Extract the [x, y] coordinate from the center of the cell holding the provided text.  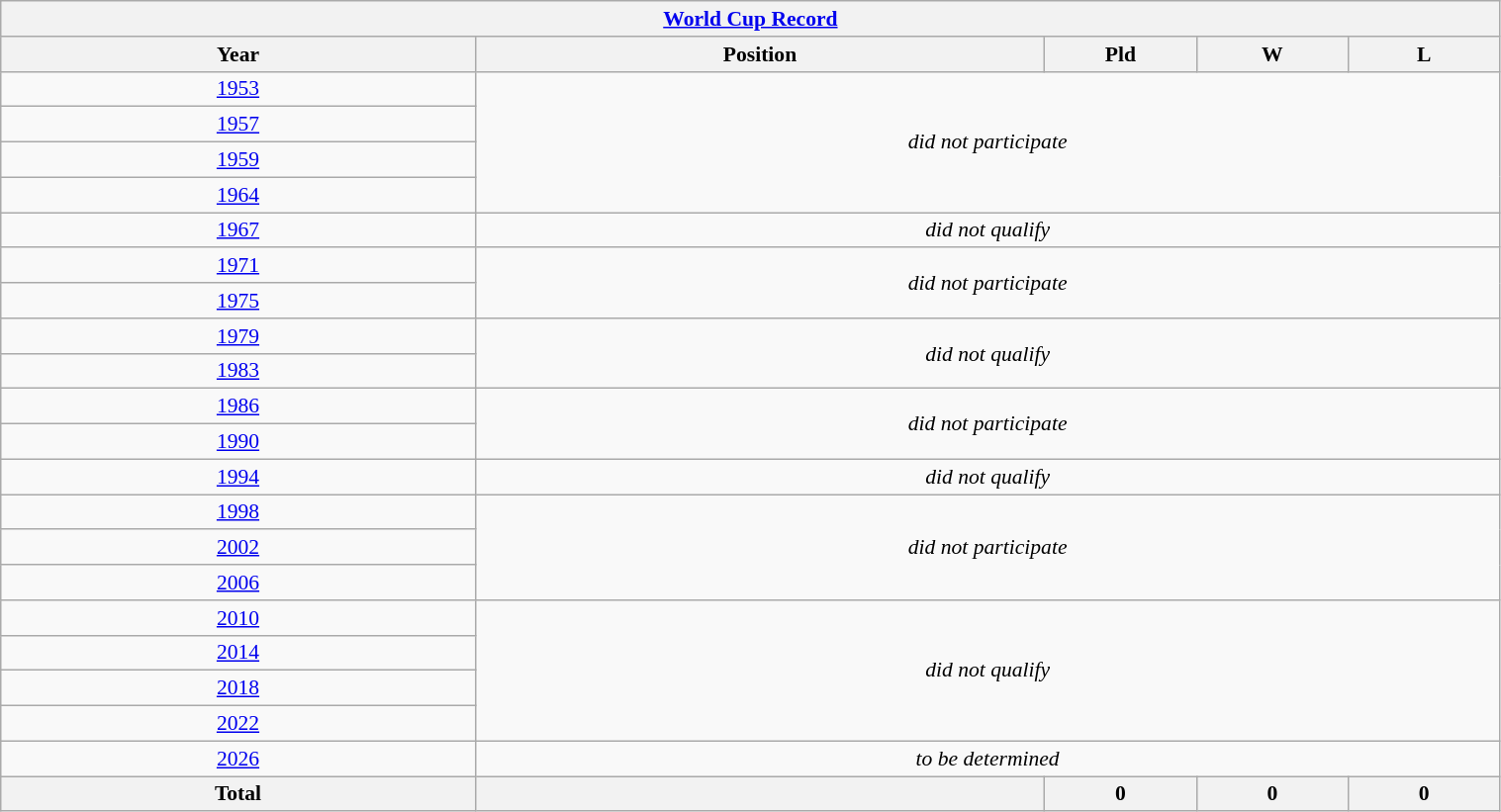
2022 [238, 724]
1975 [238, 301]
1967 [238, 230]
2026 [238, 759]
1957 [238, 125]
1979 [238, 336]
Position [760, 54]
1983 [238, 371]
2014 [238, 653]
W [1272, 54]
1959 [238, 160]
2002 [238, 548]
1964 [238, 195]
to be determined [987, 759]
L [1425, 54]
1998 [238, 512]
1994 [238, 477]
1990 [238, 442]
1971 [238, 266]
Total [238, 794]
World Cup Record [750, 19]
1953 [238, 89]
2006 [238, 583]
Year [238, 54]
Pld [1120, 54]
2018 [238, 688]
1986 [238, 406]
2010 [238, 618]
